Output the [X, Y] coordinate of the center of the cell containing the given text.  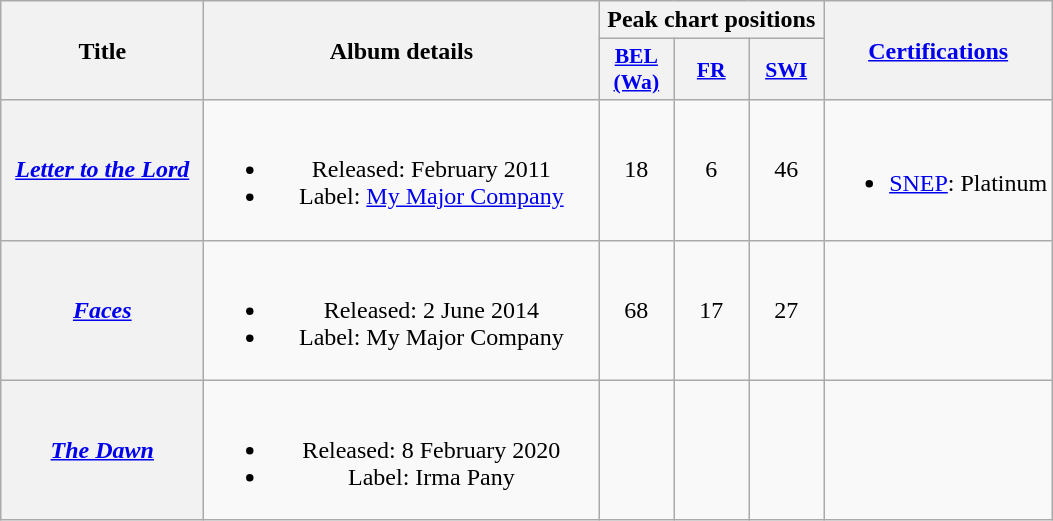
Peak chart positions [712, 20]
Faces [102, 310]
Certifications [938, 50]
FR [712, 70]
The Dawn [102, 450]
27 [786, 310]
17 [712, 310]
68 [636, 310]
Released: February 2011Label: My Major Company [402, 170]
Released: 2 June 2014Label: My Major Company [402, 310]
Title [102, 50]
18 [636, 170]
6 [712, 170]
SNEP: Platinum [938, 170]
BEL(Wa) [636, 70]
Letter to the Lord [102, 170]
Album details [402, 50]
SWI [786, 70]
Released: 8 February 2020Label: Irma Pany [402, 450]
46 [786, 170]
